Scan for the cell matching the given text and deliver its [x, y] coordinate at center. 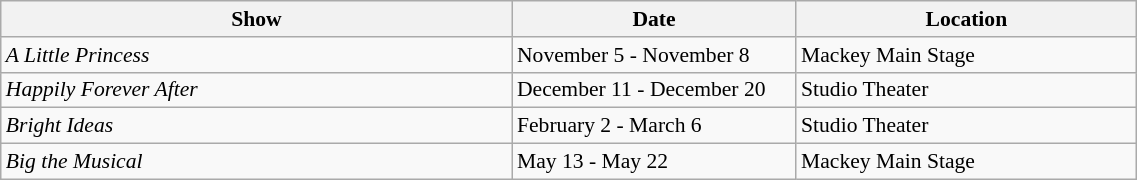
February 2 - March 6 [654, 126]
May 13 - May 22 [654, 162]
Show [256, 19]
Happily Forever After [256, 90]
December 11 - December 20 [654, 90]
Location [966, 19]
A Little Princess [256, 55]
November 5 - November 8 [654, 55]
Big the Musical [256, 162]
Date [654, 19]
Bright Ideas [256, 126]
